Return the (X, Y) coordinate for the center point of the cell that contains the specified text.  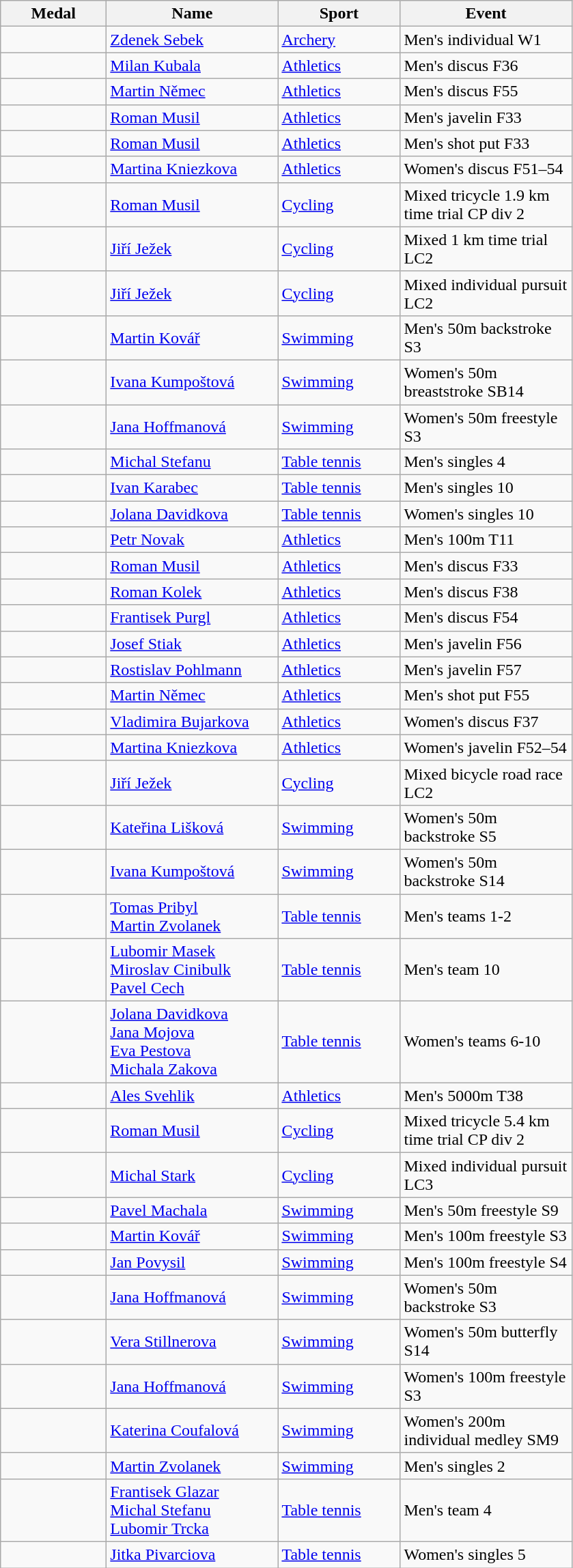
Women's 50m backstroke S5 (486, 827)
Women's javelin F52–54 (486, 747)
Women's 50m breaststroke SB14 (486, 382)
Frantisek Glazar Michal Stefanu Lubomir Trcka (193, 1510)
Kateřina Lišková (193, 827)
Men's individual W1 (486, 40)
Frantisek Purgl (193, 618)
Women's 50m backstroke S3 (486, 1297)
Women's 100m freestyle S3 (486, 1386)
Men's team 10 (486, 970)
Mixed tricycle 5.4 km time trial CP div 2 (486, 1130)
Men's singles 2 (486, 1466)
Vladimira Bujarkova (193, 722)
Men's javelin F33 (486, 117)
Michal Stark (193, 1175)
Mixed 1 km time trial LC2 (486, 248)
Mixed tricycle 1.9 km time trial CP div 2 (486, 205)
Men's javelin F57 (486, 670)
Mixed bicycle road race LC2 (486, 782)
Josef Stiak (193, 644)
Name (193, 14)
Vera Stillnerova (193, 1342)
Men's team 4 (486, 1510)
Men's shot put F33 (486, 143)
Zdenek Sebek (193, 40)
Sport (339, 14)
Ales Svehlik (193, 1096)
Milan Kubala (193, 66)
Women's 50m butterfly S14 (486, 1342)
Men's singles 10 (486, 488)
Men's 5000m T38 (486, 1096)
Mixed individual pursuit LC2 (486, 294)
Men's 50m backstroke S3 (486, 337)
Ivan Karabec (193, 488)
Jan Povysil (193, 1262)
Archery (339, 40)
Men's 100m freestyle S4 (486, 1262)
Women's singles 5 (486, 1554)
Men's discus F38 (486, 592)
Jolana Davidkova (193, 514)
Women's teams 6-10 (486, 1042)
Mixed individual pursuit LC3 (486, 1175)
Martin Zvolanek (193, 1466)
Jitka Pivarciova (193, 1554)
Women's 200m individual medley SM9 (486, 1431)
Lubomir Masek Miroslav Cinibulk Pavel Cech (193, 970)
Michal Stefanu (193, 462)
Event (486, 14)
Men's teams 1-2 (486, 916)
Women's discus F37 (486, 722)
Men's 100m freestyle S3 (486, 1236)
Men's 100m T11 (486, 540)
Jolana Davidkova Jana Mojova Eva Pestova Michala Zakova (193, 1042)
Tomas Pribyl Martin Zvolanek (193, 916)
Roman Kolek (193, 592)
Medal (53, 14)
Rostislav Pohlmann (193, 670)
Pavel Machala (193, 1210)
Women's 50m backstroke S14 (486, 871)
Men's discus F54 (486, 618)
Women's singles 10 (486, 514)
Men's javelin F56 (486, 644)
Katerina Coufalová (193, 1431)
Men's 50m freestyle S9 (486, 1210)
Men's singles 4 (486, 462)
Men's discus F36 (486, 66)
Women's 50m freestyle S3 (486, 426)
Men's discus F33 (486, 566)
Men's discus F55 (486, 91)
Petr Novak (193, 540)
Women's discus F51–54 (486, 169)
Men's shot put F55 (486, 696)
